Scan for the cell matching the given text and deliver its (x, y) coordinate at center. 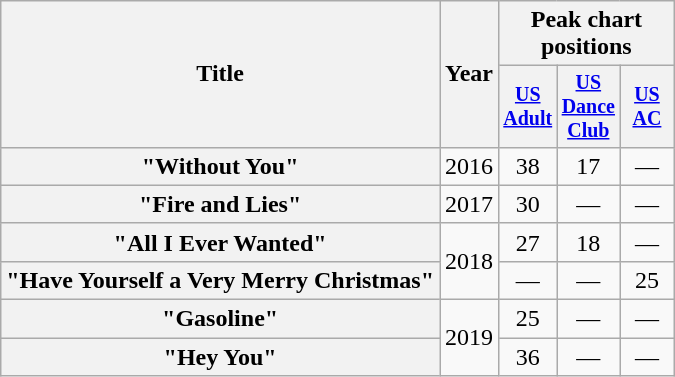
Title (220, 74)
38 (528, 166)
30 (528, 204)
USAC (647, 106)
"Hey You" (220, 357)
Peak chartpositions (587, 34)
27 (528, 242)
2016 (470, 166)
"Gasoline" (220, 319)
17 (588, 166)
2017 (470, 204)
2019 (470, 338)
USAdult (528, 106)
"Without You" (220, 166)
18 (588, 242)
USDance Club (588, 106)
Year (470, 74)
"Fire and Lies" (220, 204)
2018 (470, 261)
"Have Yourself a Very Merry Christmas" (220, 280)
"All I Ever Wanted" (220, 242)
36 (528, 357)
